Capture the cell that displays the provided text and extract its [x, y] central coordinate. 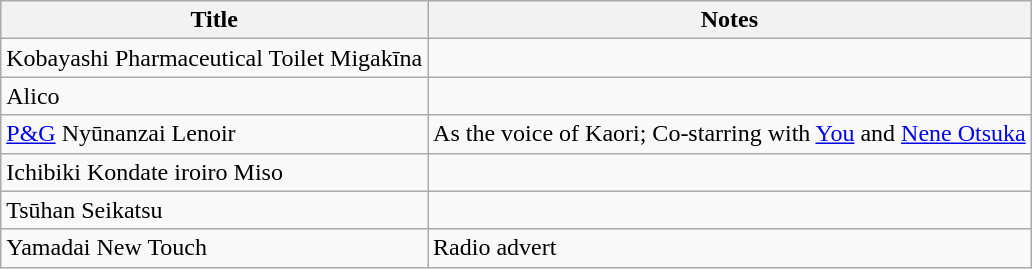
Tsūhan Seikatsu [214, 210]
Kobayashi Pharmaceutical Toilet Migakīna [214, 58]
Title [214, 20]
P&G Nyūnanzai Lenoir [214, 134]
Alico [214, 96]
Radio advert [730, 248]
Yamadai New Touch [214, 248]
As the voice of Kaori; Co-starring with You and Nene Otsuka [730, 134]
Notes [730, 20]
Ichibiki Kondate iroiro Miso [214, 172]
